Output the (X, Y) coordinate of the center of the cell containing the given text.  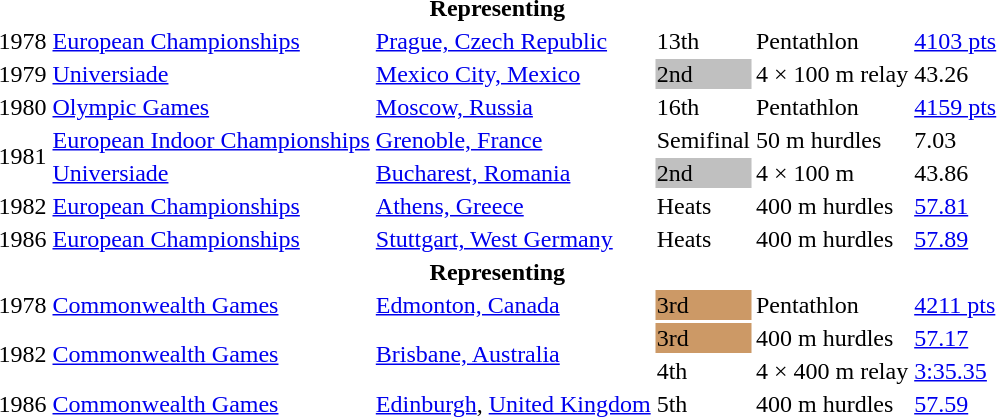
Stuttgart, West Germany (513, 239)
Prague, Czech Republic (513, 41)
Grenoble, France (513, 140)
Moscow, Russia (513, 107)
Mexico City, Mexico (513, 74)
Brisbane, Australia (513, 354)
European Indoor Championships (211, 140)
13th (703, 41)
16th (703, 107)
4 × 100 m relay (832, 74)
Olympic Games (211, 107)
Bucharest, Romania (513, 173)
4th (703, 371)
Edmonton, Canada (513, 305)
4 × 400 m relay (832, 371)
4 × 100 m (832, 173)
Athens, Greece (513, 206)
50 m hurdles (832, 140)
Semifinal (703, 140)
